Find where the given text appears and provide that cell's center as (x, y) coordinate. 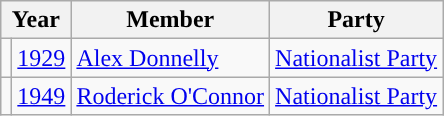
1929 (42, 58)
Year (36, 20)
Party (356, 20)
Roderick O'Connor (170, 96)
Alex Donnelly (170, 58)
1949 (42, 96)
Member (170, 20)
